Pinpoint the cell where the given text exists, returning its (X, Y) midpoint coordinate. 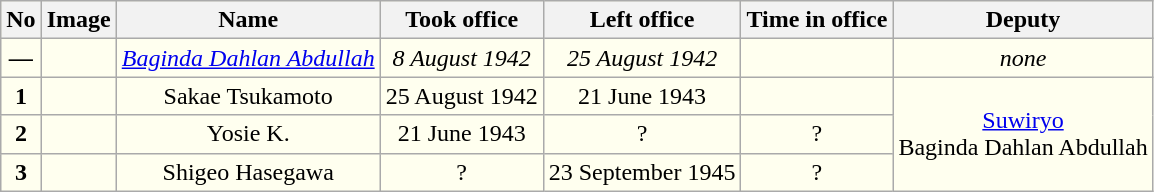
SuwiryoBaginda Dahlan Abdullah (1023, 134)
23 September 1945 (642, 172)
Baginda Dahlan Abdullah (248, 58)
Shigeo Hasegawa (248, 172)
Deputy (1023, 20)
none (1023, 58)
Yosie K. (248, 134)
Image (78, 20)
Took office (462, 20)
3 (21, 172)
1 (21, 96)
Left office (642, 20)
Time in office (817, 20)
Sakae Tsukamoto (248, 96)
8 August 1942 (462, 58)
No (21, 20)
2 (21, 134)
Name (248, 20)
— (21, 58)
